For the text-containing cell, return its midpoint in (X, Y) coordinate format. 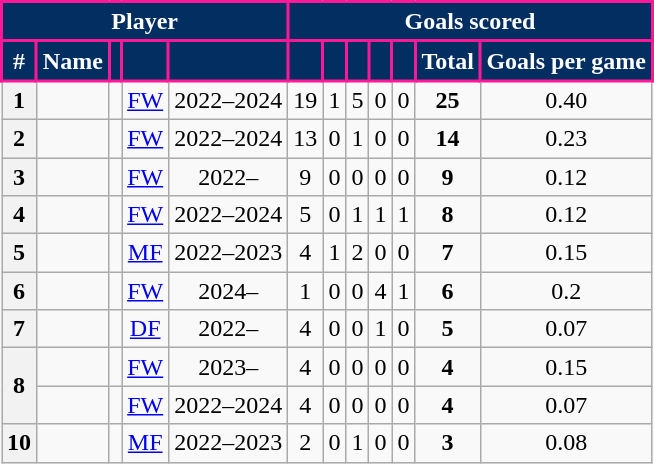
13 (306, 138)
14 (448, 138)
10 (20, 443)
Goals scored (470, 22)
DF (146, 329)
2024– (228, 291)
Total (448, 61)
0.23 (566, 138)
19 (306, 100)
0.2 (566, 291)
0.40 (566, 100)
25 (448, 100)
Name (74, 61)
# (20, 61)
2023– (228, 367)
Goals per game (566, 61)
0.08 (566, 443)
Player (145, 22)
